Return (X, Y) of the center of cell containing provided text 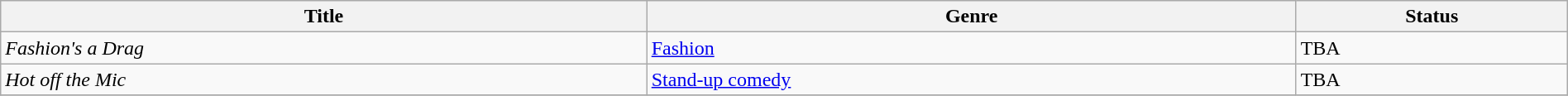
Title (324, 17)
Fashion's a Drag (324, 48)
Genre (971, 17)
Fashion (971, 48)
Status (1432, 17)
Stand-up comedy (971, 79)
Hot off the Mic (324, 79)
